Provide the (x, y) coordinate of the cell's center where the given text is located.  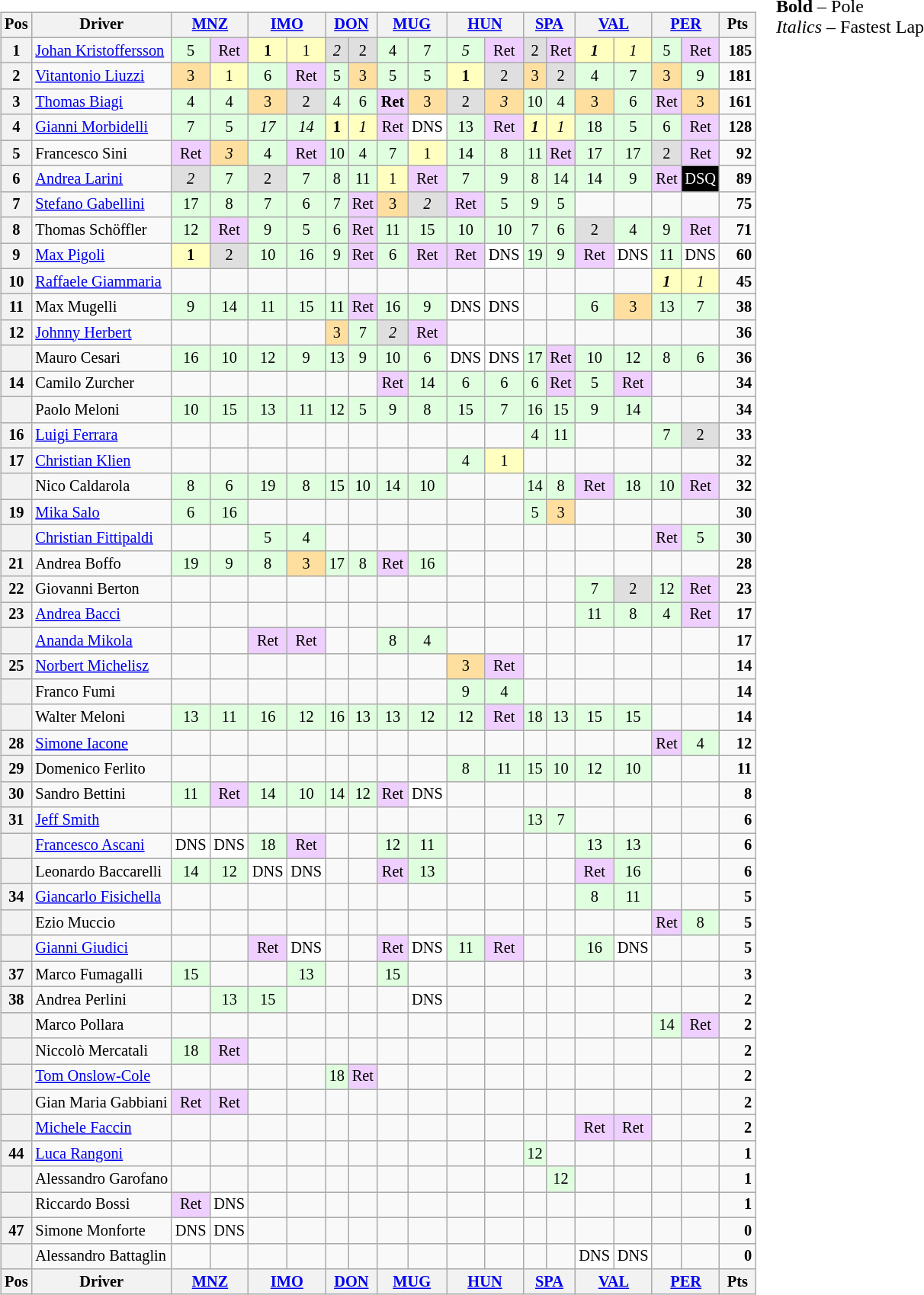
37 (16, 974)
Andrea Bacci (101, 615)
Simone Iacone (101, 743)
Mauro Cesari (101, 358)
185 (738, 50)
Sandro Bettini (101, 794)
Giovanni Berton (101, 589)
60 (738, 256)
Andrea Boffo (101, 563)
Ezio Muccio (101, 923)
29 (16, 769)
Vitantonio Liuzzi (101, 76)
Giancarlo Fisichella (101, 897)
Johnny Herbert (101, 333)
161 (738, 102)
Alessandro Garofano (101, 1179)
Christian Fittipaldi (101, 538)
Leonardo Baccarelli (101, 871)
Paolo Meloni (101, 409)
22 (16, 589)
DSQ (700, 179)
Norbert Michelisz (101, 666)
Gian Maria Gabbiani (101, 1102)
Riccardo Bossi (101, 1205)
Walter Meloni (101, 717)
31 (16, 820)
47 (16, 1230)
21 (16, 563)
89 (738, 179)
Luca Rangoni (101, 1154)
Andrea Larini (101, 179)
Ananda Mikola (101, 640)
Domenico Ferlito (101, 769)
Simone Monforte (101, 1230)
25 (16, 666)
Camilo Zurcher (101, 384)
Nico Caldarola (101, 486)
Gianni Giudici (101, 948)
Alessandro Battaglin (101, 1256)
Thomas Schöffler (101, 230)
Marco Fumagalli (101, 974)
33 (738, 435)
Gianni Morbidelli (101, 127)
Luigi Ferrara (101, 435)
Tom Onslow-Cole (101, 1077)
Max Pigoli (101, 256)
Johan Kristoffersson (101, 50)
Christian Klien (101, 461)
Francesco Ascani (101, 846)
Thomas Biagi (101, 102)
Francesco Sini (101, 153)
Michele Faccin (101, 1128)
44 (16, 1154)
Marco Pollara (101, 1025)
Max Mugelli (101, 307)
Mika Salo (101, 512)
45 (738, 281)
92 (738, 153)
71 (738, 230)
Niccolò Mercatali (101, 1051)
Raffaele Giammaria (101, 281)
Franco Fumi (101, 692)
Andrea Perlini (101, 1000)
Stefano Gabellini (101, 204)
Jeff Smith (101, 820)
75 (738, 204)
128 (738, 127)
181 (738, 76)
